Identify which cell holds the provided text, then report its (x, y) central coordinate. 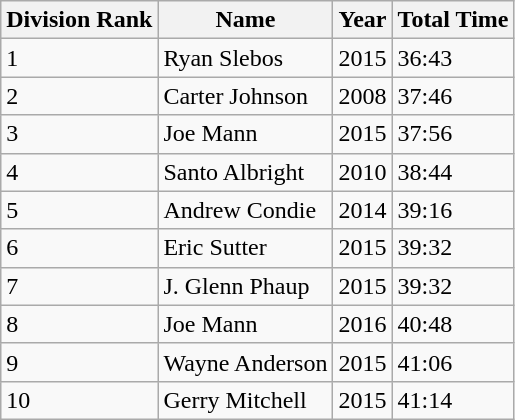
4 (80, 172)
3 (80, 134)
2 (80, 96)
Year (362, 20)
Division Rank (80, 20)
7 (80, 286)
Total Time (453, 20)
37:56 (453, 134)
36:43 (453, 58)
6 (80, 248)
2016 (362, 324)
2008 (362, 96)
9 (80, 362)
Andrew Condie (246, 210)
2014 (362, 210)
40:48 (453, 324)
38:44 (453, 172)
Carter Johnson (246, 96)
10 (80, 400)
39:16 (453, 210)
Ryan Slebos (246, 58)
8 (80, 324)
1 (80, 58)
Name (246, 20)
41:06 (453, 362)
41:14 (453, 400)
2010 (362, 172)
J. Glenn Phaup (246, 286)
37:46 (453, 96)
Wayne Anderson (246, 362)
Santo Albright (246, 172)
Eric Sutter (246, 248)
Gerry Mitchell (246, 400)
5 (80, 210)
